Find where the given text appears and provide that cell's center as (x, y) coordinate. 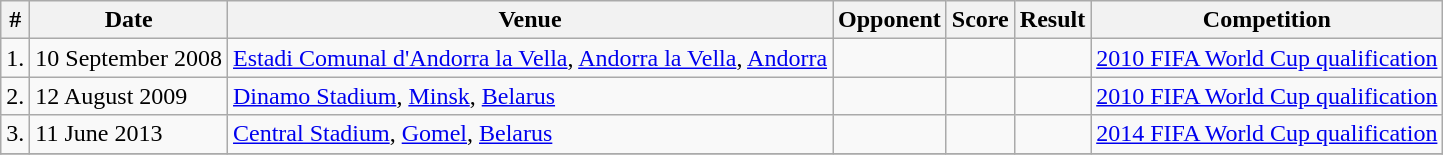
2. (16, 96)
Result (1052, 20)
3. (16, 134)
1. (16, 58)
11 June 2013 (129, 134)
Score (980, 20)
# (16, 20)
Date (129, 20)
Estadi Comunal d'Andorra la Vella, Andorra la Vella, Andorra (530, 58)
12 August 2009 (129, 96)
Competition (1267, 20)
2014 FIFA World Cup qualification (1267, 134)
Dinamo Stadium, Minsk, Belarus (530, 96)
Opponent (890, 20)
Venue (530, 20)
Central Stadium, Gomel, Belarus (530, 134)
10 September 2008 (129, 58)
